Extract the [X, Y] coordinate from the center of the cell holding the provided text.  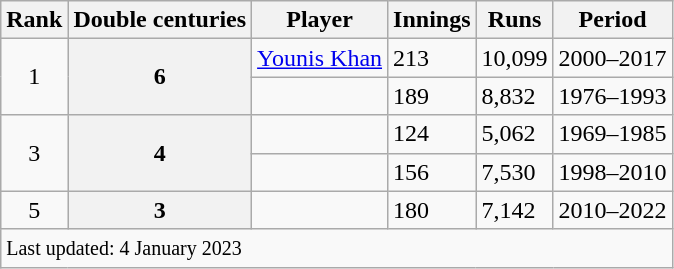
Runs [514, 20]
1969–1985 [612, 134]
2010–2022 [612, 210]
6 [160, 77]
156 [432, 172]
1976–1993 [612, 96]
7,530 [514, 172]
1998–2010 [612, 172]
Period [612, 20]
213 [432, 58]
4 [160, 153]
8,832 [514, 96]
Innings [432, 20]
Rank [34, 20]
Younis Khan [320, 58]
Player [320, 20]
124 [432, 134]
5 [34, 210]
5,062 [514, 134]
180 [432, 210]
2000–2017 [612, 58]
189 [432, 96]
7,142 [514, 210]
Last updated: 4 January 2023 [336, 248]
1 [34, 77]
10,099 [514, 58]
Double centuries [160, 20]
